Pinpoint the cell where the given text exists, returning its (x, y) midpoint coordinate. 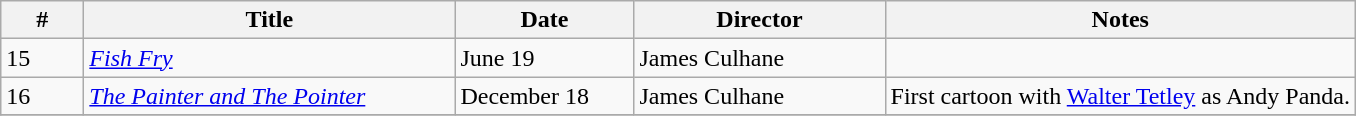
Director (760, 20)
Fish Fry (270, 58)
Date (544, 20)
December 18 (544, 96)
Title (270, 20)
16 (42, 96)
First cartoon with Walter Tetley as Andy Panda. (1120, 96)
The Painter and The Pointer (270, 96)
Notes (1120, 20)
# (42, 20)
June 19 (544, 58)
15 (42, 58)
